Return the (x, y) coordinate for the center point of the cell that contains the specified text.  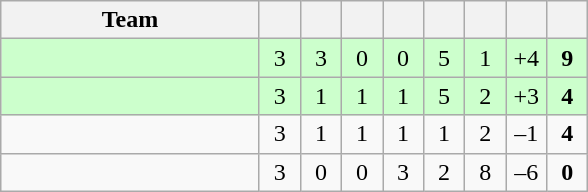
8 (486, 172)
–6 (526, 172)
9 (568, 58)
+4 (526, 58)
+3 (526, 96)
Team (130, 20)
–1 (526, 134)
